Detect which cell encompasses the target text, then output its [x, y] center coordinate. 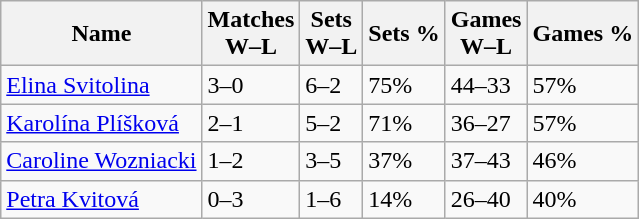
75% [404, 85]
0–3 [251, 199]
Sets % [404, 34]
46% [583, 161]
1–6 [332, 199]
6–2 [332, 85]
Name [102, 34]
37–43 [486, 161]
MatchesW–L [251, 34]
GamesW–L [486, 34]
14% [404, 199]
Elina Svitolina [102, 85]
36–27 [486, 123]
71% [404, 123]
Caroline Wozniacki [102, 161]
5–2 [332, 123]
26–40 [486, 199]
40% [583, 199]
3–0 [251, 85]
1–2 [251, 161]
Games % [583, 34]
3–5 [332, 161]
44–33 [486, 85]
37% [404, 161]
2–1 [251, 123]
SetsW–L [332, 34]
Petra Kvitová [102, 199]
Karolína Plíšková [102, 123]
